Detect which cell encompasses the target text, then output its [X, Y] center coordinate. 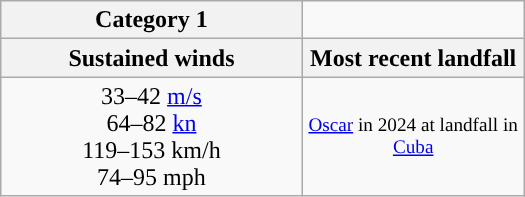
Sustained winds [152, 58]
33–42 m/s64–82 kn119–153 km/h74–95 mph [152, 136]
Oscar in 2024 at landfall in Cuba [413, 136]
Category 1 [152, 20]
Most recent landfall [413, 58]
